Return the [X, Y] coordinate for the center point of the cell that contains the specified text.  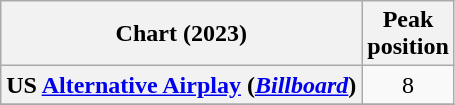
Chart (2023) [182, 34]
US Alternative Airplay (Billboard) [182, 85]
Peakposition [408, 34]
8 [408, 85]
